Return the (X, Y) coordinate for the center point of the cell that contains the specified text.  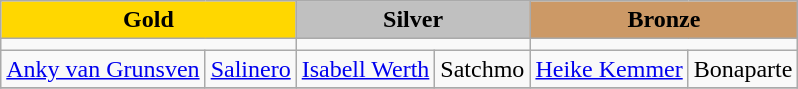
Heike Kemmer (609, 69)
Bonaparte (743, 69)
Anky van Grunsven (103, 69)
Satchmo (482, 69)
Gold (148, 20)
Silver (413, 20)
Isabell Werth (366, 69)
Bronze (664, 20)
Salinero (250, 69)
